From the cell containing the given text, extract its center point as (x, y) coordinate. 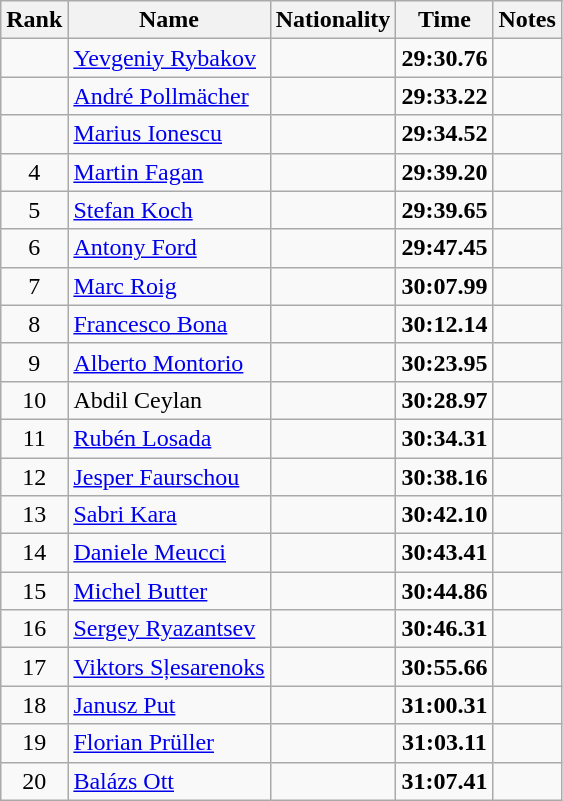
André Pollmächer (169, 96)
30:46.31 (444, 629)
Viktors Sļesarenoks (169, 667)
19 (34, 743)
31:00.31 (444, 705)
Martin Fagan (169, 172)
Rubén Losada (169, 438)
29:39.65 (444, 210)
Francesco Bona (169, 324)
18 (34, 705)
17 (34, 667)
30:12.14 (444, 324)
30:23.95 (444, 362)
30:34.31 (444, 438)
Marc Roig (169, 286)
30:38.16 (444, 477)
11 (34, 438)
14 (34, 553)
29:39.20 (444, 172)
Alberto Montorio (169, 362)
9 (34, 362)
Sergey Ryazantsev (169, 629)
Florian Prüller (169, 743)
30:44.86 (444, 591)
30:43.41 (444, 553)
Notes (527, 20)
Michel Butter (169, 591)
4 (34, 172)
Antony Ford (169, 248)
29:33.22 (444, 96)
13 (34, 515)
Jesper Faurschou (169, 477)
Nationality (333, 20)
20 (34, 781)
5 (34, 210)
30:55.66 (444, 667)
Janusz Put (169, 705)
Stefan Koch (169, 210)
6 (34, 248)
Name (169, 20)
10 (34, 400)
31:07.41 (444, 781)
8 (34, 324)
30:07.99 (444, 286)
29:47.45 (444, 248)
31:03.11 (444, 743)
Balázs Ott (169, 781)
15 (34, 591)
Marius Ionescu (169, 134)
Rank (34, 20)
29:30.76 (444, 58)
30:42.10 (444, 515)
Daniele Meucci (169, 553)
Abdil Ceylan (169, 400)
12 (34, 477)
Yevgeniy Rybakov (169, 58)
30:28.97 (444, 400)
29:34.52 (444, 134)
Sabri Kara (169, 515)
16 (34, 629)
Time (444, 20)
7 (34, 286)
